Output the (X, Y) coordinate of the center of the cell containing the given text.  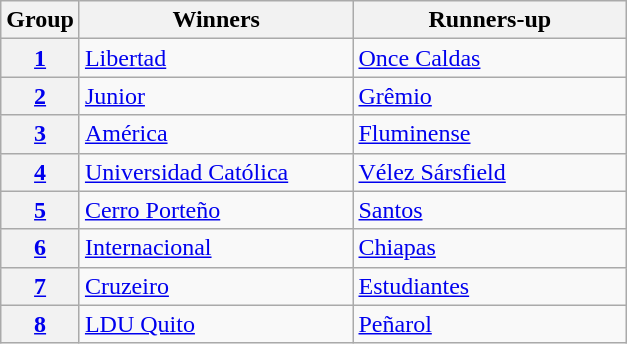
Junior (216, 96)
Libertad (216, 58)
Cerro Porteño (216, 210)
Once Caldas (490, 58)
Universidad Católica (216, 172)
Vélez Sársfield (490, 172)
3 (40, 134)
Santos (490, 210)
Estudiantes (490, 286)
7 (40, 286)
2 (40, 96)
Runners-up (490, 20)
Winners (216, 20)
Cruzeiro (216, 286)
1 (40, 58)
Fluminense (490, 134)
6 (40, 248)
5 (40, 210)
Peñarol (490, 324)
Grêmio (490, 96)
8 (40, 324)
4 (40, 172)
Group (40, 20)
Internacional (216, 248)
LDU Quito (216, 324)
Chiapas (490, 248)
América (216, 134)
